Locate the cell with the specified text and output its [x, y] center coordinate. 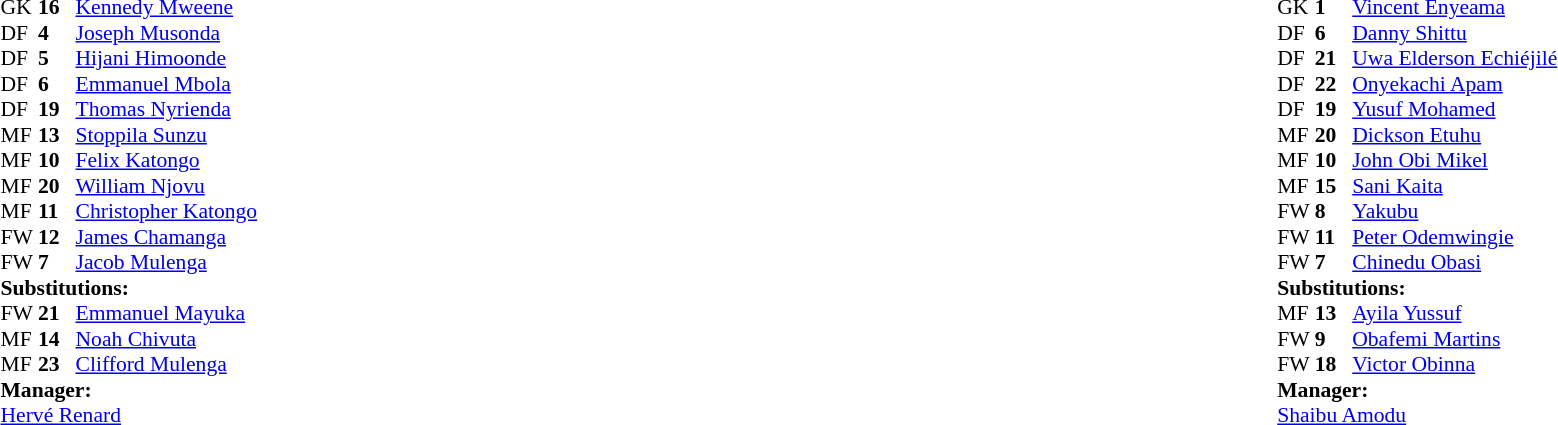
Uwa Elderson Echiéjilé [1454, 59]
Jacob Mulenga [167, 263]
Danny Shittu [1454, 33]
Yakubu [1454, 211]
5 [57, 59]
Emmanuel Mayuka [167, 313]
14 [57, 339]
Onyekachi Apam [1454, 84]
Noah Chivuta [167, 339]
Hijani Himoonde [167, 59]
Victor Obinna [1454, 365]
Dickson Etuhu [1454, 135]
Clifford Mulenga [167, 365]
Stoppila Sunzu [167, 135]
22 [1334, 84]
8 [1334, 211]
23 [57, 365]
Joseph Musonda [167, 33]
Emmanuel Mbola [167, 84]
Peter Odemwingie [1454, 237]
4 [57, 33]
15 [1334, 186]
Christopher Katongo [167, 211]
James Chamanga [167, 237]
Yusuf Mohamed [1454, 109]
Thomas Nyrienda [167, 109]
Ayila Yussuf [1454, 313]
Chinedu Obasi [1454, 263]
12 [57, 237]
18 [1334, 365]
9 [1334, 339]
William Njovu [167, 186]
John Obi Mikel [1454, 161]
Obafemi Martins [1454, 339]
Sani Kaita [1454, 186]
Felix Katongo [167, 161]
